Scan for the cell matching the given text and deliver its (x, y) coordinate at center. 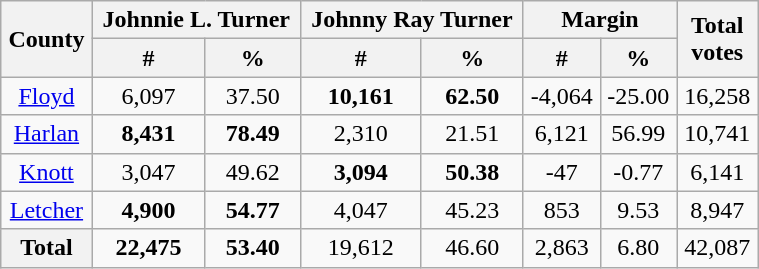
22,475 (148, 248)
Harlan (46, 134)
2,310 (360, 134)
78.49 (252, 134)
49.62 (252, 172)
21.51 (472, 134)
6,121 (562, 134)
4,047 (360, 210)
-0.77 (638, 172)
-47 (562, 172)
8,431 (148, 134)
46.60 (472, 248)
37.50 (252, 96)
-25.00 (638, 96)
6,141 (718, 172)
Knott (46, 172)
19,612 (360, 248)
853 (562, 210)
Johnny Ray Turner (412, 20)
9.53 (638, 210)
16,258 (718, 96)
42,087 (718, 248)
2,863 (562, 248)
Letcher (46, 210)
Floyd (46, 96)
45.23 (472, 210)
County (46, 39)
Johnnie L. Turner (196, 20)
Total (46, 248)
50.38 (472, 172)
6.80 (638, 248)
6,097 (148, 96)
53.40 (252, 248)
Margin (600, 20)
Totalvotes (718, 39)
54.77 (252, 210)
-4,064 (562, 96)
56.99 (638, 134)
62.50 (472, 96)
8,947 (718, 210)
4,900 (148, 210)
10,741 (718, 134)
3,047 (148, 172)
3,094 (360, 172)
10,161 (360, 96)
